Determine the (x, y) coordinate at the center of the cell enclosing the given text.  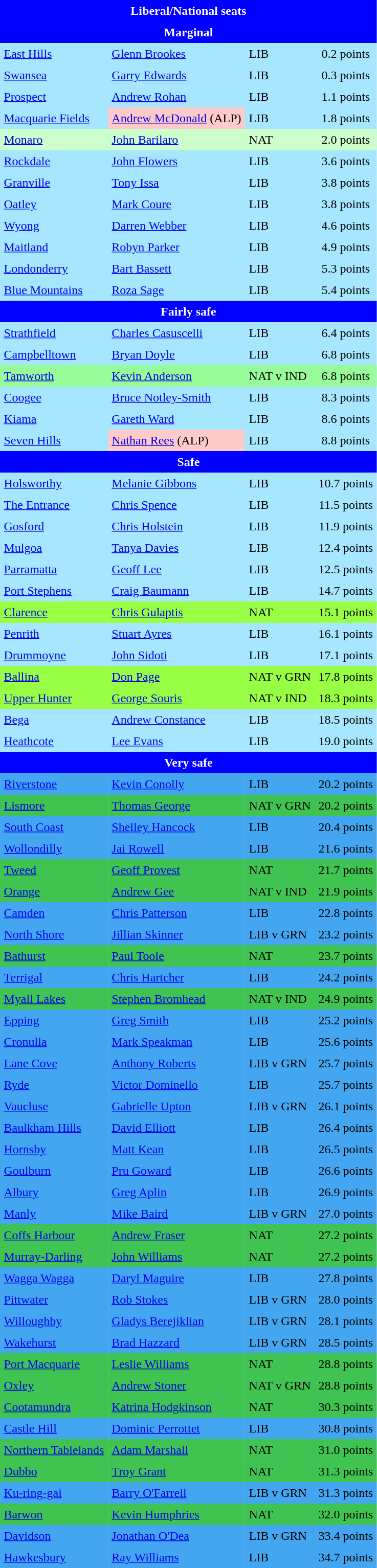
Garry Edwards (176, 76)
Geoff Lee (176, 570)
Ku-ring-gai (54, 1493)
Bega (54, 720)
Mulgoa (54, 548)
Chris Hartcher (176, 978)
Rockdale (54, 162)
Coffs Harbour (54, 1236)
Nathan Rees (ALP) (176, 441)
Jonathan O'Dea (176, 1536)
Barwon (54, 1515)
Northern Tablelands (54, 1450)
Goulburn (54, 1171)
27.0 points (346, 1214)
4.6 points (346, 226)
Andrew Fraser (176, 1236)
6.4 points (346, 333)
24.9 points (346, 999)
Blue Mountains (54, 290)
George Souris (176, 699)
Prospect (54, 97)
Oxley (54, 1386)
Shelley Hancock (176, 827)
Jai Rowell (176, 849)
Orange (54, 892)
Castle Hill (54, 1429)
Katrina Hodgkinson (176, 1407)
Clarence (54, 613)
Bruce Notley-Smith (176, 398)
Stuart Ayres (176, 634)
Melanie Gibbons (176, 484)
11.5 points (346, 505)
Port Macquarie (54, 1364)
Kevin Conolly (176, 785)
Tanya Davies (176, 548)
Lismore (54, 806)
Victor Dominello (176, 1085)
Greg Aplin (176, 1193)
Upper Hunter (54, 699)
15.1 points (346, 613)
16.1 points (346, 634)
4.9 points (346, 248)
Wyong (54, 226)
Leslie Williams (176, 1364)
Hornsby (54, 1150)
Marginal (188, 33)
Thomas George (176, 806)
Roza Sage (176, 290)
12.4 points (346, 548)
Manly (54, 1214)
8.8 points (346, 441)
Safe (188, 462)
28.1 points (346, 1321)
Bart Bassett (176, 269)
Gladys Berejiklian (176, 1321)
32.0 points (346, 1515)
Adam Marshall (176, 1450)
Wollondilly (54, 849)
18.5 points (346, 720)
Campbelltown (54, 355)
Wagga Wagga (54, 1279)
Baulkham Hills (54, 1128)
Vaucluse (54, 1107)
Darren Webber (176, 226)
Very safe (188, 763)
Pittwater (54, 1300)
Gareth Ward (176, 419)
David Elliott (176, 1128)
21.6 points (346, 849)
Londonderry (54, 269)
John Flowers (176, 162)
Jillian Skinner (176, 935)
Holsworthy (54, 484)
Seven Hills (54, 441)
21.7 points (346, 870)
Port Stephens (54, 591)
Albury (54, 1193)
Granville (54, 183)
5.3 points (346, 269)
Fairly safe (188, 312)
Ballina (54, 677)
Geoff Provest (176, 870)
19.0 points (346, 742)
South Coast (54, 827)
26.4 points (346, 1128)
Monaro (54, 140)
Liberal/National seats (188, 11)
23.7 points (346, 956)
28.0 points (346, 1300)
25.6 points (346, 1042)
17.8 points (346, 677)
Riverstone (54, 785)
0.3 points (346, 76)
Swansea (54, 76)
26.9 points (346, 1193)
Daryl Maguire (176, 1279)
30.8 points (346, 1429)
1.8 points (346, 119)
Macquarie Fields (54, 119)
Tony Issa (176, 183)
Pru Goward (176, 1171)
Coogee (54, 398)
Glenn Brookes (176, 54)
Chris Holstein (176, 527)
Tweed (54, 870)
Chris Gulaptis (176, 613)
Robyn Parker (176, 248)
27.8 points (346, 1279)
26.5 points (346, 1150)
Strathfield (54, 333)
John Barilaro (176, 140)
Andrew Gee (176, 892)
Lee Evans (176, 742)
26.6 points (346, 1171)
Epping (54, 1021)
Camden (54, 913)
Kevin Anderson (176, 376)
Don Page (176, 677)
Chris Patterson (176, 913)
Charles Casuscelli (176, 333)
Kevin Humphries (176, 1515)
John Williams (176, 1257)
John Sidoti (176, 656)
Ryde (54, 1085)
Bathurst (54, 956)
Greg Smith (176, 1021)
Gabrielle Upton (176, 1107)
Murray-Darling (54, 1257)
Willoughby (54, 1321)
33.4 points (346, 1536)
Cronulla (54, 1042)
Wakehurst (54, 1343)
12.5 points (346, 570)
17.1 points (346, 656)
Cootamundra (54, 1407)
Gosford (54, 527)
14.7 points (346, 591)
Penrith (54, 634)
Lane Cove (54, 1064)
Rob Stokes (176, 1300)
Andrew McDonald (ALP) (176, 119)
Barry O'Farrell (176, 1493)
Brad Hazzard (176, 1343)
2.0 points (346, 140)
Bryan Doyle (176, 355)
30.3 points (346, 1407)
Terrigal (54, 978)
Parramatta (54, 570)
The Entrance (54, 505)
Chris Spence (176, 505)
Andrew Constance (176, 720)
28.5 points (346, 1343)
8.6 points (346, 419)
Andrew Rohan (176, 97)
25.2 points (346, 1021)
Dominic Perrottet (176, 1429)
1.1 points (346, 97)
11.9 points (346, 527)
Andrew Stoner (176, 1386)
22.8 points (346, 913)
Drummoyne (54, 656)
10.7 points (346, 484)
24.2 points (346, 978)
Mark Coure (176, 205)
Davidson (54, 1536)
Stephen Bromhead (176, 999)
3.6 points (346, 162)
East Hills (54, 54)
North Shore (54, 935)
20.4 points (346, 827)
Maitland (54, 248)
Dubbo (54, 1472)
Troy Grant (176, 1472)
Kiama (54, 419)
0.2 points (346, 54)
Tamworth (54, 376)
8.3 points (346, 398)
Paul Toole (176, 956)
Oatley (54, 205)
18.3 points (346, 699)
26.1 points (346, 1107)
5.4 points (346, 290)
23.2 points (346, 935)
31.0 points (346, 1450)
Myall Lakes (54, 999)
Mike Baird (176, 1214)
Anthony Roberts (176, 1064)
Craig Baumann (176, 591)
Matt Kean (176, 1150)
Mark Speakman (176, 1042)
Heathcote (54, 742)
21.9 points (346, 892)
